Output the (X, Y) coordinate of the center of the cell containing the given text.  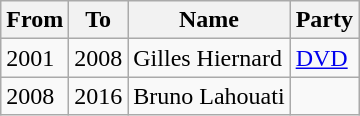
2016 (98, 96)
Bruno Lahouati (209, 96)
Gilles Hiernard (209, 58)
Name (209, 20)
Party (324, 20)
DVD (324, 58)
From (35, 20)
2001 (35, 58)
To (98, 20)
